Determine the [x, y] coordinate at the center of the cell enclosing the given text.  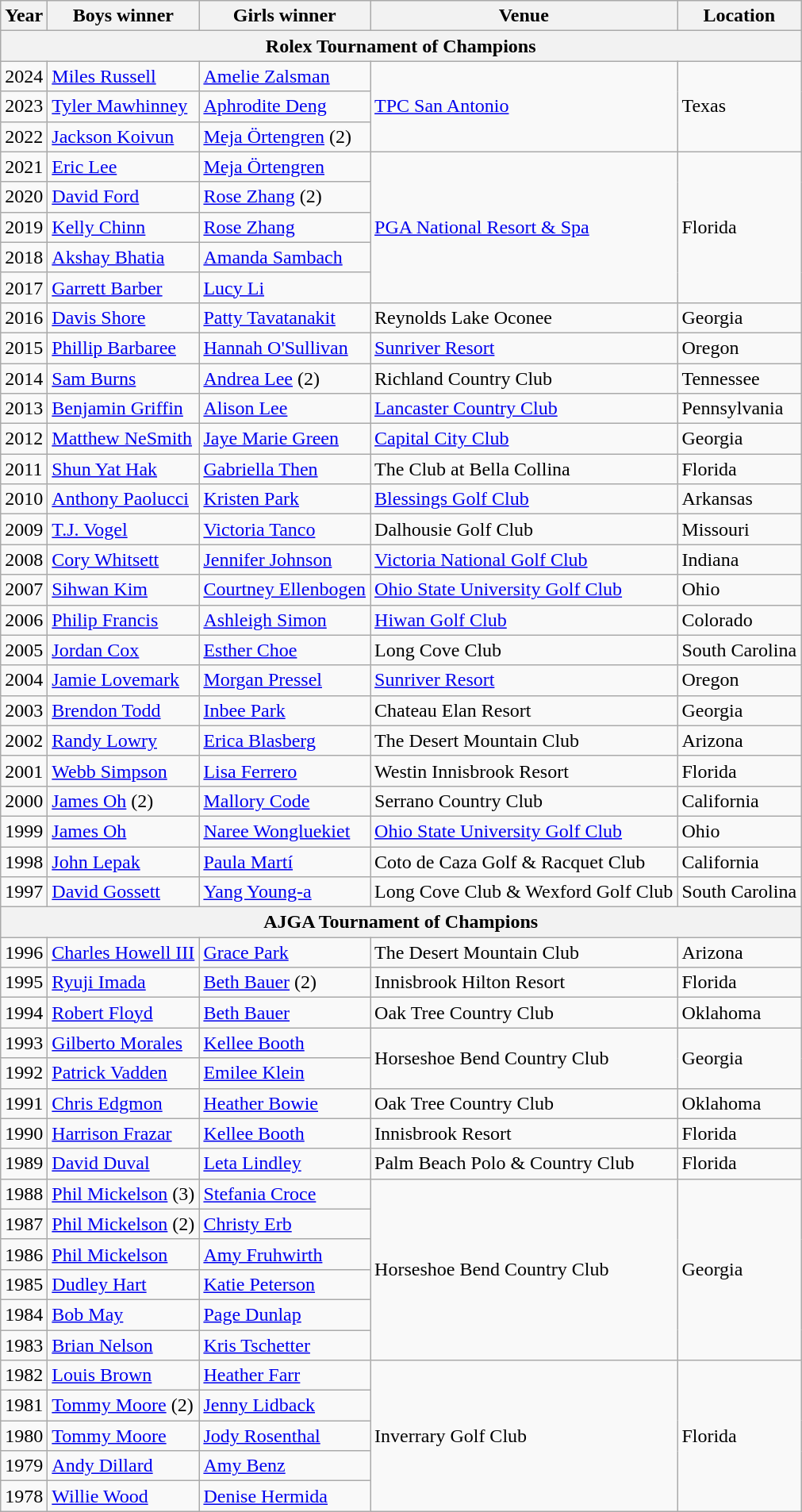
2014 [24, 379]
Emilee Klein [285, 1073]
Louis Brown [124, 1375]
Sihwan Kim [124, 590]
Kris Tschetter [285, 1345]
Brendon Todd [124, 710]
2000 [24, 801]
Palm Beach Polo & Country Club [524, 1164]
David Duval [124, 1164]
Brian Nelson [124, 1345]
1980 [24, 1436]
Amelie Zalsman [285, 76]
1997 [24, 892]
Courtney Ellenbogen [285, 590]
Aphrodite Deng [285, 106]
Rose Zhang [285, 227]
1984 [24, 1314]
2009 [24, 529]
John Lepak [124, 861]
Jennifer Johnson [285, 560]
Victoria National Golf Club [524, 560]
Garrett Barber [124, 287]
1994 [24, 1013]
Andy Dillard [124, 1466]
2023 [24, 106]
Benjamin Griffin [124, 409]
Reynolds Lake Oconee [524, 317]
Innisbrook Resort [524, 1133]
David Ford [124, 197]
David Gossett [124, 892]
Jaye Marie Green [285, 439]
Charles Howell III [124, 952]
Stefania Croce [285, 1194]
Location [739, 16]
Andrea Lee (2) [285, 379]
2021 [24, 167]
1995 [24, 983]
Paula Martí [285, 861]
Girls winner [285, 16]
Naree Wongluekiet [285, 831]
Meja Örtengren [285, 167]
Amy Fruhwirth [285, 1254]
1991 [24, 1103]
Patty Tavatanakit [285, 317]
1986 [24, 1254]
T.J. Vogel [124, 529]
Katie Peterson [285, 1284]
1983 [24, 1345]
Phil Mickelson (2) [124, 1224]
2001 [24, 771]
1989 [24, 1164]
Alison Lee [285, 409]
Jordan Cox [124, 650]
Pennsylvania [739, 409]
Hiwan Golf Club [524, 620]
Tyler Mawhinney [124, 106]
Morgan Pressel [285, 680]
2019 [24, 227]
Victoria Tanco [285, 529]
Long Cove Club & Wexford Golf Club [524, 892]
Patrick Vadden [124, 1073]
TPC San Antonio [524, 106]
Inverrary Golf Club [524, 1436]
Jody Rosenthal [285, 1436]
2013 [24, 409]
Harrison Frazar [124, 1133]
Rolex Tournament of Champions [401, 46]
Webb Simpson [124, 771]
1990 [24, 1133]
1996 [24, 952]
Ryuji Imada [124, 983]
Yang Young-a [285, 892]
Missouri [739, 529]
Matthew NeSmith [124, 439]
Heather Farr [285, 1375]
1988 [24, 1194]
Blessings Golf Club [524, 499]
Randy Lowry [124, 741]
2011 [24, 469]
2024 [24, 76]
Amanda Sambach [285, 257]
Meja Örtengren (2) [285, 137]
James Oh [124, 831]
Kelly Chinn [124, 227]
2005 [24, 650]
2008 [24, 560]
1982 [24, 1375]
Robert Floyd [124, 1013]
AJGA Tournament of Champions [401, 922]
Davis Shore [124, 317]
1979 [24, 1466]
Philip Francis [124, 620]
2004 [24, 680]
2015 [24, 348]
Westin Innisbrook Resort [524, 771]
2003 [24, 710]
Page Dunlap [285, 1314]
Kristen Park [285, 499]
Rose Zhang (2) [285, 197]
Tommy Moore [124, 1436]
Boys winner [124, 16]
1999 [24, 831]
Dudley Hart [124, 1284]
Akshay Bhatia [124, 257]
2010 [24, 499]
Indiana [739, 560]
Inbee Park [285, 710]
Capital City Club [524, 439]
1981 [24, 1406]
2012 [24, 439]
Year [24, 16]
Esther Choe [285, 650]
1993 [24, 1043]
2002 [24, 741]
Christy Erb [285, 1224]
Long Cove Club [524, 650]
1992 [24, 1073]
2017 [24, 287]
Richland Country Club [524, 379]
1987 [24, 1224]
Beth Bauer (2) [285, 983]
Gabriella Then [285, 469]
Amy Benz [285, 1466]
Innisbrook Hilton Resort [524, 983]
2006 [24, 620]
Gilberto Morales [124, 1043]
Arkansas [739, 499]
2007 [24, 590]
Coto de Caza Golf & Racquet Club [524, 861]
PGA National Resort & Spa [524, 227]
Heather Bowie [285, 1103]
Serrano Country Club [524, 801]
Ashleigh Simon [285, 620]
Sam Burns [124, 379]
Chateau Elan Resort [524, 710]
Beth Bauer [285, 1013]
Lancaster Country Club [524, 409]
1978 [24, 1496]
Erica Blasberg [285, 741]
Grace Park [285, 952]
2022 [24, 137]
Tennessee [739, 379]
Colorado [739, 620]
Jackson Koivun [124, 137]
Jenny Lidback [285, 1406]
Bob May [124, 1314]
Dalhousie Golf Club [524, 529]
2020 [24, 197]
Miles Russell [124, 76]
Eric Lee [124, 167]
Venue [524, 16]
Cory Whitsett [124, 560]
1985 [24, 1284]
2016 [24, 317]
Lucy Li [285, 287]
Phillip Barbaree [124, 348]
Chris Edgmon [124, 1103]
2018 [24, 257]
Willie Wood [124, 1496]
Mallory Code [285, 801]
Leta Lindley [285, 1164]
Hannah O'Sullivan [285, 348]
Lisa Ferrero [285, 771]
The Club at Bella Collina [524, 469]
Phil Mickelson [124, 1254]
James Oh (2) [124, 801]
Phil Mickelson (3) [124, 1194]
Jamie Lovemark [124, 680]
Texas [739, 106]
Tommy Moore (2) [124, 1406]
1998 [24, 861]
Denise Hermida [285, 1496]
Shun Yat Hak [124, 469]
Anthony Paolucci [124, 499]
